For the text-containing cell, return its midpoint in [X, Y] coordinate format. 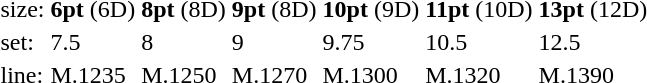
8 [184, 42]
9 [274, 42]
9.75 [371, 42]
10.5 [479, 42]
7.5 [93, 42]
